Capture the cell that displays the provided text and extract its [x, y] central coordinate. 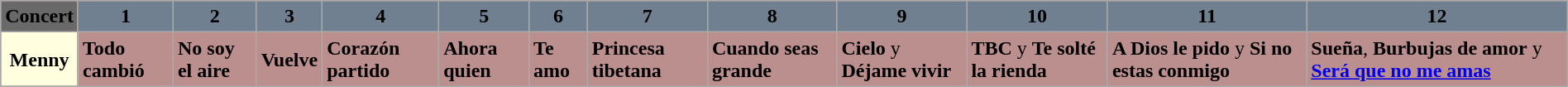
Vuelve [289, 60]
Cielo y Déjame vivir [901, 60]
Te amo [559, 60]
2 [215, 17]
12 [1437, 17]
3 [289, 17]
1 [126, 17]
7 [647, 17]
Princesa tibetana [647, 60]
Sueña, Burbujas de amor y Será que no me amas [1437, 60]
Todo cambió [126, 60]
6 [559, 17]
Concert [40, 17]
9 [901, 17]
Menny [40, 60]
A Dios le pido y Si no estas conmigo [1207, 60]
Cuando seas grande [772, 60]
8 [772, 17]
4 [380, 17]
10 [1037, 17]
No soy el aire [215, 60]
TBC y Te solté la rienda [1037, 60]
Ahora quien [485, 60]
5 [485, 17]
11 [1207, 17]
Corazón partido [380, 60]
